Extract the [x, y] coordinate from the center of the cell holding the provided text.  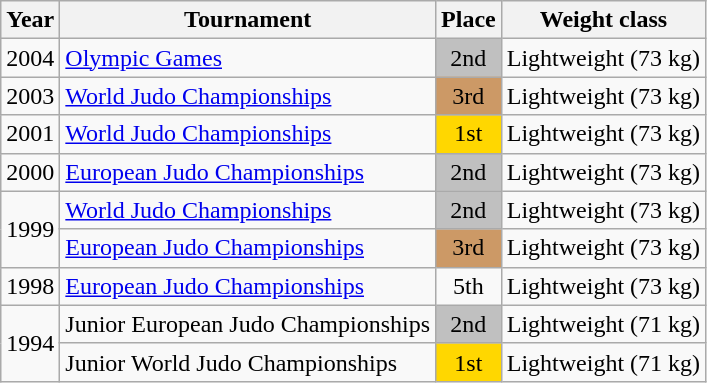
2003 [30, 96]
Place [469, 20]
Year [30, 20]
1994 [30, 343]
5th [469, 286]
2001 [30, 134]
Junior World Judo Championships [248, 362]
Weight class [603, 20]
Tournament [248, 20]
Olympic Games [248, 58]
1999 [30, 229]
2000 [30, 172]
1998 [30, 286]
Junior European Judo Championships [248, 324]
2004 [30, 58]
